Output the (x, y) coordinate of the center of the cell containing the given text.  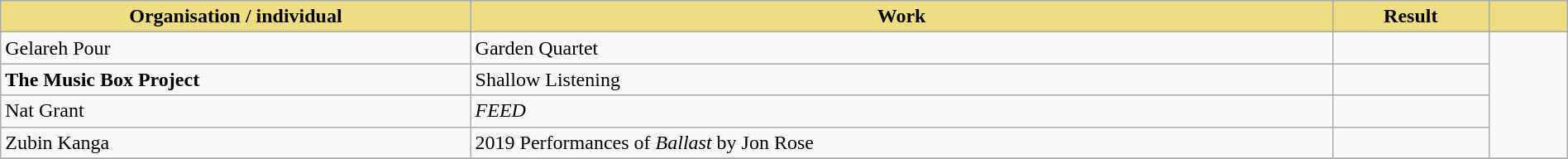
FEED (901, 111)
Nat Grant (236, 111)
Gelareh Pour (236, 48)
Garden Quartet (901, 48)
Zubin Kanga (236, 142)
Organisation / individual (236, 17)
Shallow Listening (901, 79)
Result (1411, 17)
Work (901, 17)
2019 Performances of Ballast by Jon Rose (901, 142)
The Music Box Project (236, 79)
